Determine the [x, y] coordinate at the center of the cell enclosing the given text.  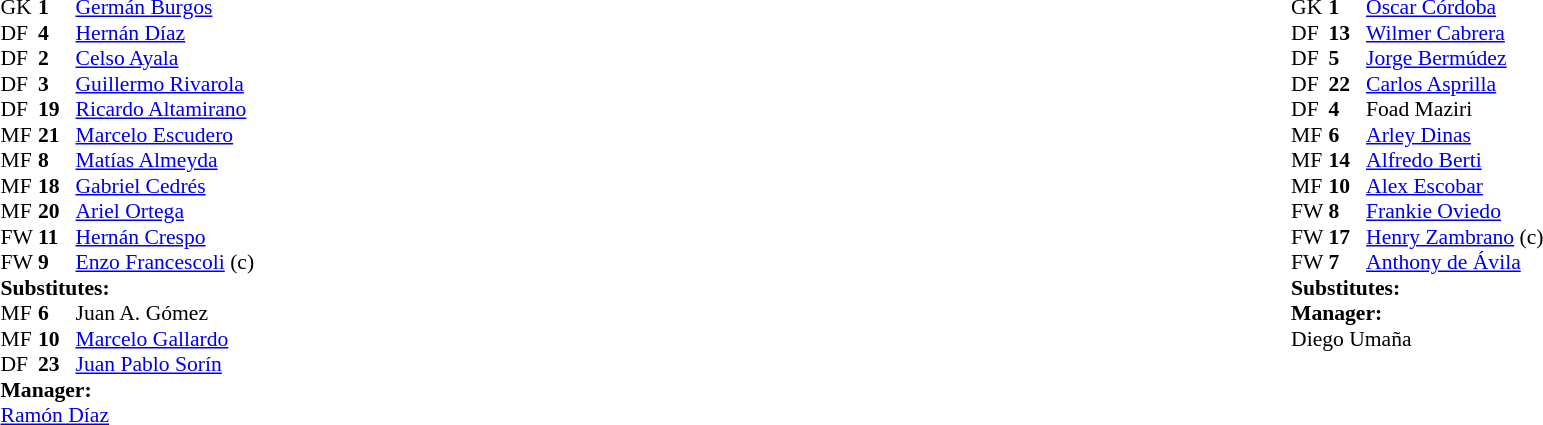
Carlos Asprilla [1454, 84]
Alfredo Berti [1454, 161]
Marcelo Gallardo [166, 339]
Foad Maziri [1454, 109]
Henry Zambrano (c) [1454, 237]
Arley Dinas [1454, 135]
Wilmer Cabrera [1454, 33]
Gabriel Cedrés [166, 186]
11 [57, 237]
Enzo Francescoli (c) [166, 263]
Celso Ayala [166, 59]
Marcelo Escudero [166, 135]
Anthony de Ávila [1454, 263]
14 [1348, 161]
22 [1348, 84]
Juan Pablo Sorín [166, 365]
9 [57, 263]
Alex Escobar [1454, 186]
Hernán Díaz [166, 33]
7 [1348, 263]
13 [1348, 33]
Matías Almeyda [166, 161]
Ariel Ortega [166, 211]
Ricardo Altamirano [166, 109]
20 [57, 211]
Frankie Oviedo [1454, 211]
Juan A. Gómez [166, 313]
17 [1348, 237]
3 [57, 84]
21 [57, 135]
Hernán Crespo [166, 237]
Jorge Bermúdez [1454, 59]
5 [1348, 59]
Diego Umaña [1417, 339]
23 [57, 365]
18 [57, 186]
Guillermo Rivarola [166, 84]
2 [57, 59]
19 [57, 109]
